Extract the (x, y) coordinate from the center of the cell holding the provided text.  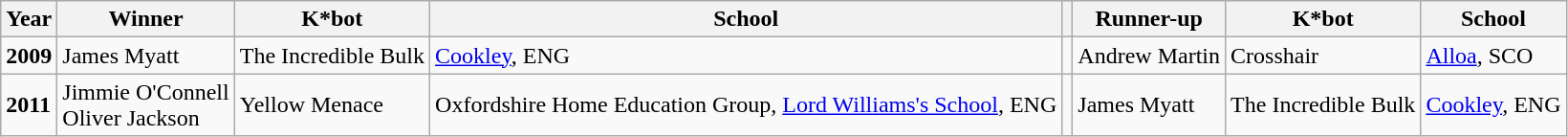
Winner (145, 19)
2009 (29, 56)
Runner-up (1149, 19)
Andrew Martin (1149, 56)
2011 (29, 105)
Yellow Menace (332, 105)
Jimmie O'Connell Oliver Jackson (145, 105)
Oxfordshire Home Education Group, Lord Williams's School, ENG (746, 105)
Year (29, 19)
Crosshair (1323, 56)
Alloa, SCO (1493, 56)
